Pinpoint the cell where the given text exists, returning its [X, Y] midpoint coordinate. 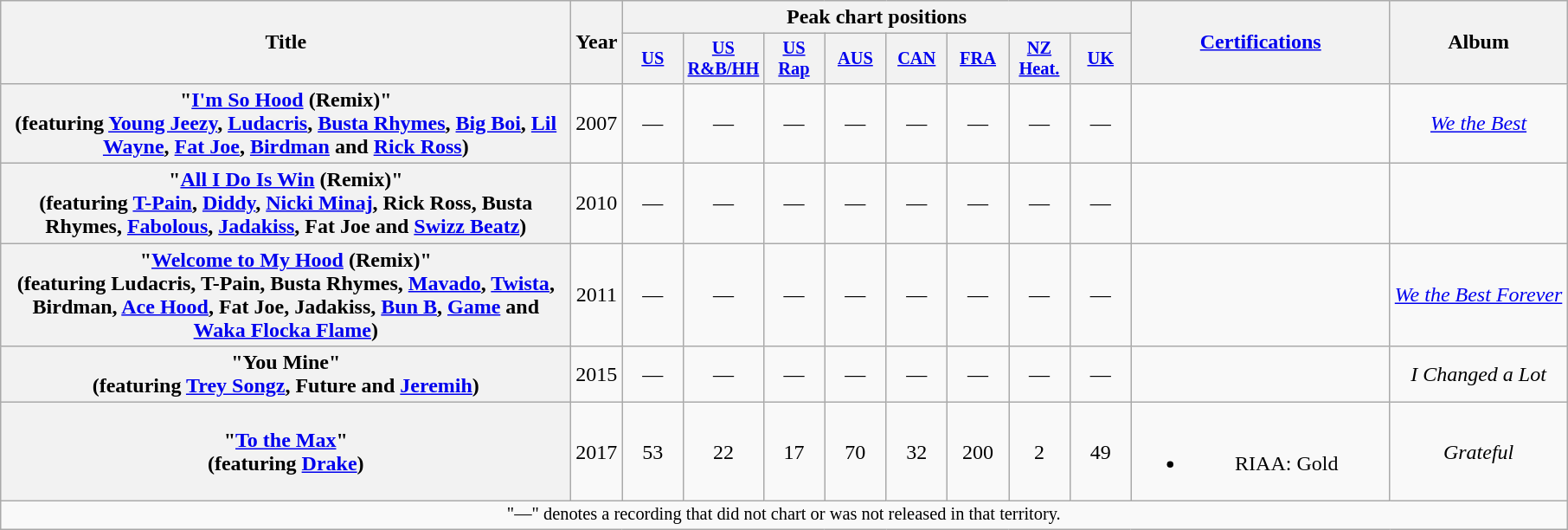
53 [652, 452]
CAN [917, 59]
"—" denotes a recording that did not chart or was not released in that territory. [784, 515]
AUS [855, 59]
"I'm So Hood (Remix)"(featuring Young Jeezy, Ludacris, Busta Rhymes, Big Boi, Lil Wayne, Fat Joe, Birdman and Rick Ross) [286, 123]
2007 [597, 123]
2015 [597, 374]
Certifications [1260, 42]
UK [1101, 59]
US [652, 59]
2 [1040, 452]
Grateful [1478, 452]
"To the Max"(featuring Drake) [286, 452]
We the Best Forever [1478, 294]
32 [917, 452]
Album [1478, 42]
Peak chart positions [877, 17]
Title [286, 42]
2011 [597, 294]
I Changed a Lot [1478, 374]
70 [855, 452]
USRap [794, 59]
"All I Do Is Win (Remix)"(featuring T-Pain, Diddy, Nicki Minaj, Rick Ross, Busta Rhymes, Fabolous, Jadakiss, Fat Joe and Swizz Beatz) [286, 204]
FRA [978, 59]
Year [597, 42]
2010 [597, 204]
We the Best [1478, 123]
49 [1101, 452]
NZHeat. [1040, 59]
RIAA: Gold [1260, 452]
2017 [597, 452]
200 [978, 452]
17 [794, 452]
USR&B/HH [723, 59]
"You Mine"(featuring Trey Songz, Future and Jeremih) [286, 374]
22 [723, 452]
